Capture the cell that displays the provided text and extract its (X, Y) central coordinate. 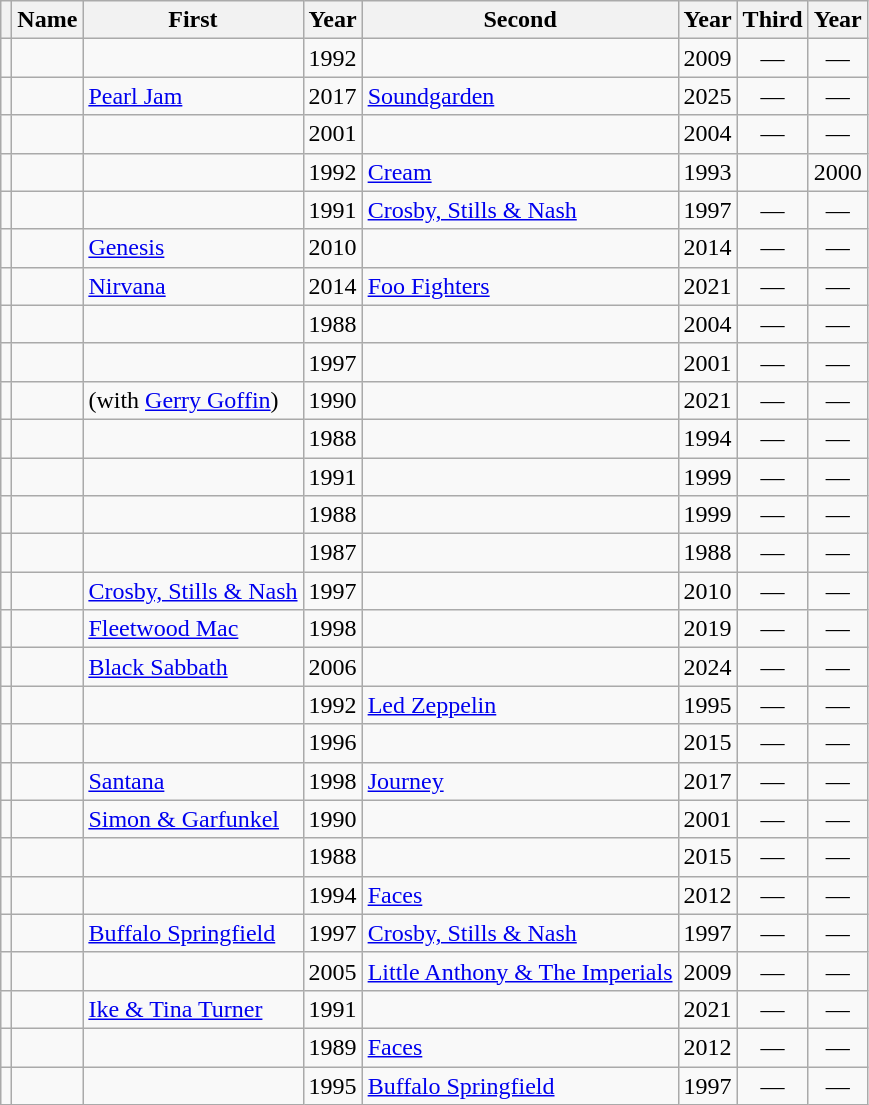
1989 (332, 1047)
2024 (708, 667)
1987 (332, 553)
Third (772, 20)
Journey (520, 781)
First (193, 20)
Black Sabbath (193, 667)
Cream (520, 172)
Led Zeppelin (520, 705)
Second (520, 20)
2025 (708, 96)
Ike & Tina Turner (193, 1009)
2019 (708, 629)
Simon & Garfunkel (193, 819)
Name (48, 20)
2000 (838, 172)
Genesis (193, 248)
Little Anthony & The Imperials (520, 971)
1993 (708, 172)
Pearl Jam (193, 96)
Nirvana (193, 286)
Fleetwood Mac (193, 629)
Soundgarden (520, 96)
2005 (332, 971)
Santana (193, 781)
2006 (332, 667)
(with Gerry Goffin) (193, 400)
Foo Fighters (520, 286)
1996 (332, 743)
